Capture the cell that displays the provided text and extract its [x, y] central coordinate. 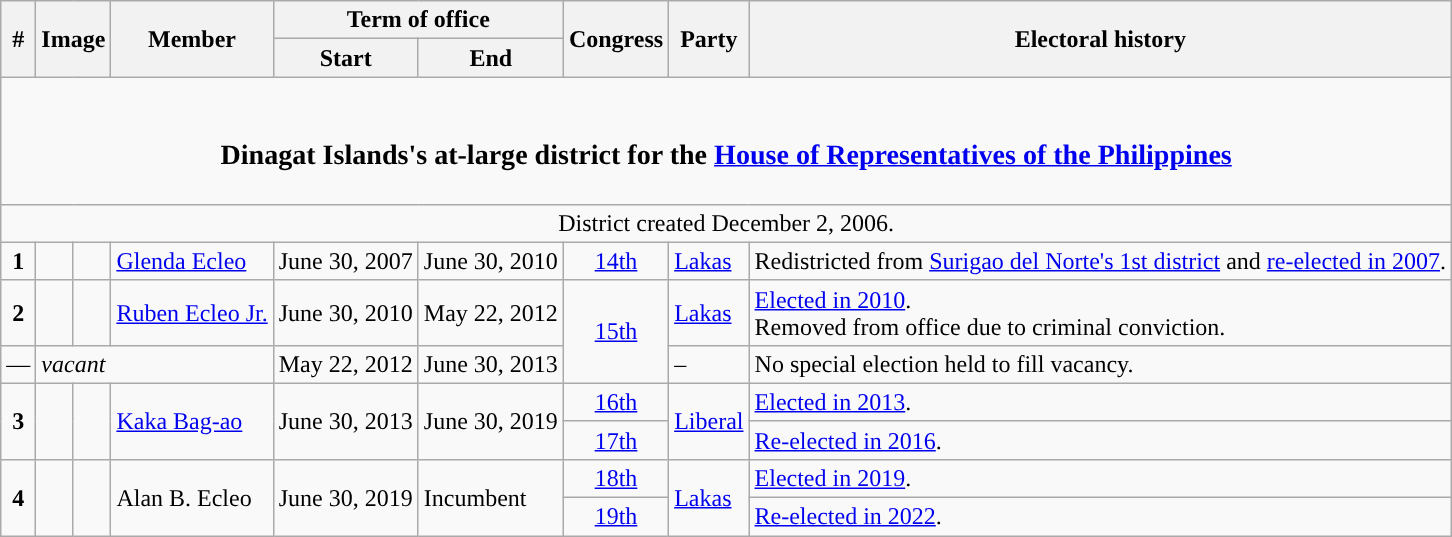
18th [616, 478]
June 30, 2007 [346, 261]
Dinagat Islands's at-large district for the House of Representatives of the Philippines [726, 140]
Redistricted from Surigao del Norte's 1st district and re-elected in 2007. [1100, 261]
Member [192, 39]
Alan B. Ecleo [192, 497]
Kaka Bag-ao [192, 421]
Start [346, 58]
Glenda Ecleo [192, 261]
# [18, 39]
Ruben Ecleo Jr. [192, 312]
Incumbent [490, 497]
Electoral history [1100, 39]
Elected in 2010.Removed from office due to criminal conviction. [1100, 312]
15th [616, 332]
2 [18, 312]
Re-elected in 2016. [1100, 440]
— [18, 364]
17th [616, 440]
Re-elected in 2022. [1100, 517]
Elected in 2019. [1100, 478]
– [709, 364]
4 [18, 497]
Term of office [418, 20]
Liberal [709, 421]
19th [616, 517]
No special election held to fill vacancy. [1100, 364]
14th [616, 261]
End [490, 58]
3 [18, 421]
Image [74, 39]
Elected in 2013. [1100, 402]
1 [18, 261]
Congress [616, 39]
vacant [154, 364]
District created December 2, 2006. [726, 223]
16th [616, 402]
Party [709, 39]
